For the text-containing cell, return its midpoint in (X, Y) coordinate format. 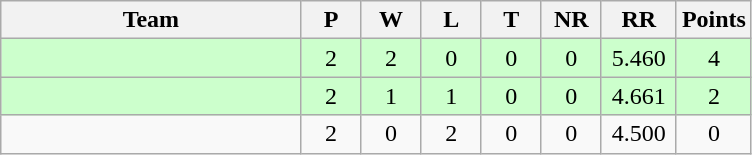
Team (151, 20)
W (391, 20)
4.661 (638, 96)
5.460 (638, 58)
Points (714, 20)
4 (714, 58)
T (511, 20)
P (331, 20)
NR (571, 20)
RR (638, 20)
L (451, 20)
4.500 (638, 134)
